Find where the given text appears and provide that cell's center as (x, y) coordinate. 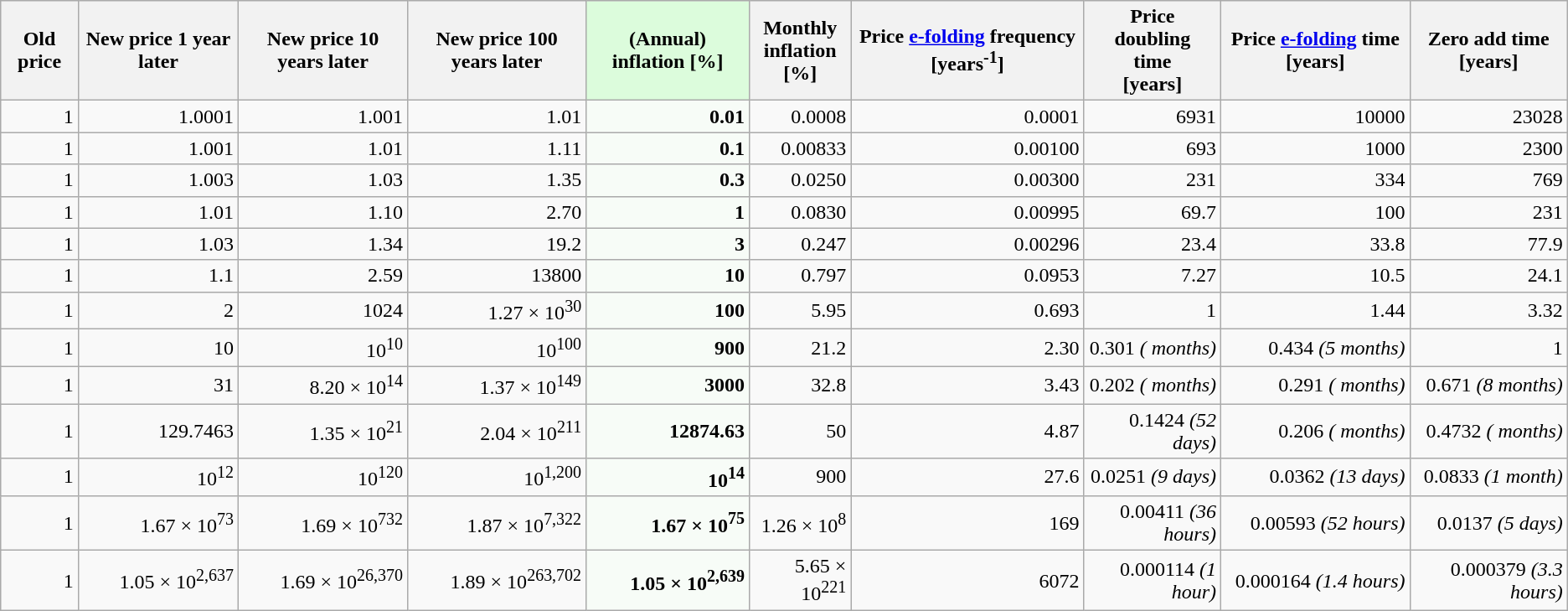
0.3 (668, 180)
1.11 (496, 148)
1.35 (496, 180)
1.34 (323, 244)
1.89 × 10263,702 (496, 581)
0.00833 (801, 148)
4.87 (967, 431)
6072 (967, 581)
0.0833 (1 month) (1488, 478)
0.693 (967, 310)
New price 1 year later (157, 50)
Zero add time [years] (1488, 50)
1.67 × 1075 (668, 523)
0.000114 (1 hour) (1153, 581)
1010 (323, 349)
23028 (1488, 117)
23.4 (1153, 244)
10.5 (1315, 276)
129.7463 (157, 431)
3 (668, 244)
1014 (668, 478)
0.00100 (967, 148)
0.202 ( months) (1153, 386)
0.4732 ( months) (1488, 431)
Price e-folding time [years] (1315, 50)
0.000164 (1.4 hours) (1315, 581)
1.69 × 10732 (323, 523)
10100 (496, 349)
31 (157, 386)
1.05 × 102,637 (157, 581)
2300 (1488, 148)
New price 100 years later (496, 50)
Price e-folding frequency [years-1] (967, 50)
10000 (1315, 117)
0.0362 (13 days) (1315, 478)
1.37 × 10149 (496, 386)
0.00995 (967, 212)
0.1 (668, 148)
2.04 × 10211 (496, 431)
3.43 (967, 386)
2.30 (967, 349)
0.0251 (9 days) (1153, 478)
1012 (157, 478)
1.35 × 1021 (323, 431)
10120 (323, 478)
334 (1315, 180)
0.00300 (967, 180)
77.9 (1488, 244)
1.003 (157, 180)
0.1424 (52 days) (1153, 431)
101,200 (496, 478)
7.27 (1153, 276)
1.87 × 107,322 (496, 523)
693 (1153, 148)
0.0001 (967, 117)
0.00296 (967, 244)
1.05 × 102,639 (668, 581)
0.000379 (3.3 hours) (1488, 581)
0.291 ( months) (1315, 386)
12874.63 (668, 431)
0.0137 (5 days) (1488, 523)
1.69 × 1026,370 (323, 581)
Old price (40, 50)
13800 (496, 276)
1000 (1315, 148)
0.0830 (801, 212)
169 (967, 523)
New price 10 years later (323, 50)
32.8 (801, 386)
(Annual) inflation [%] (668, 50)
6931 (1153, 117)
0.797 (801, 276)
0.00411 (36 hours) (1153, 523)
2.59 (323, 276)
0.01 (668, 117)
8.20 × 1014 (323, 386)
1.44 (1315, 310)
69.7 (1153, 212)
27.6 (967, 478)
50 (801, 431)
1.67 × 1073 (157, 523)
21.2 (801, 349)
1.26 × 108 (801, 523)
0.671 (8 months) (1488, 386)
0.301 ( months) (1153, 349)
0.247 (801, 244)
Monthlyinflation[%] (801, 50)
24.1 (1488, 276)
5.95 (801, 310)
5.65 × 10221 (801, 581)
19.2 (496, 244)
0.0008 (801, 117)
1.27 × 1030 (496, 310)
2 (157, 310)
3.32 (1488, 310)
3000 (668, 386)
1.0001 (157, 117)
1024 (323, 310)
0.206 ( months) (1315, 431)
0.434 (5 months) (1315, 349)
769 (1488, 180)
0.0953 (967, 276)
1.1 (157, 276)
33.8 (1315, 244)
2.70 (496, 212)
0.00593 (52 hours) (1315, 523)
Pricedoublingtime[years] (1153, 50)
1.10 (323, 212)
0.0250 (801, 180)
